Return [X, Y] of the center of cell containing provided text 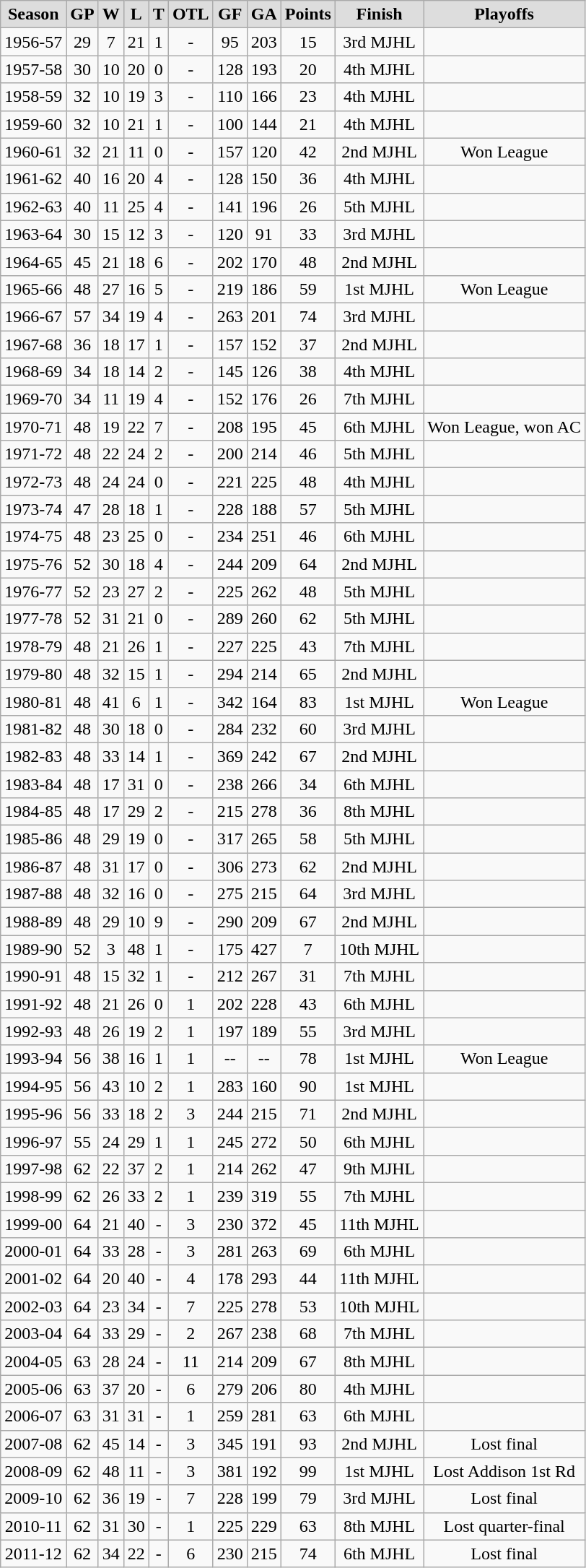
1963-64 [33, 234]
212 [229, 976]
1982-83 [33, 756]
44 [307, 1279]
T [159, 14]
12 [136, 234]
145 [229, 372]
290 [229, 922]
GF [229, 14]
272 [264, 1141]
345 [229, 1444]
90 [307, 1086]
193 [264, 69]
99 [307, 1471]
191 [264, 1444]
234 [229, 537]
372 [264, 1224]
Season [33, 14]
1993-94 [33, 1059]
283 [229, 1086]
1978-79 [33, 646]
69 [307, 1252]
206 [264, 1389]
1964-65 [33, 261]
273 [264, 867]
5 [159, 289]
1957-58 [33, 69]
275 [229, 894]
1968-69 [33, 372]
1985-86 [33, 839]
2004-05 [33, 1361]
41 [111, 701]
201 [264, 316]
100 [229, 124]
197 [229, 1031]
251 [264, 537]
203 [264, 42]
141 [229, 207]
189 [264, 1031]
1983-84 [33, 784]
1999-00 [33, 1224]
150 [264, 179]
2011-12 [33, 1554]
1961-62 [33, 179]
306 [229, 867]
1970-71 [33, 427]
1979-80 [33, 674]
266 [264, 784]
2005-06 [33, 1389]
1981-82 [33, 729]
80 [307, 1389]
1958-59 [33, 97]
279 [229, 1389]
196 [264, 207]
Finish [379, 14]
239 [229, 1196]
1960-61 [33, 152]
381 [229, 1471]
1977-78 [33, 619]
176 [264, 399]
79 [307, 1499]
2007-08 [33, 1444]
1965-66 [33, 289]
91 [264, 234]
1988-89 [33, 922]
294 [229, 674]
170 [264, 261]
284 [229, 729]
242 [264, 756]
1976-77 [33, 592]
Lost Addison 1st Rd [504, 1471]
2010-11 [33, 1526]
OTL [191, 14]
9th MJHL [379, 1169]
1974-75 [33, 537]
126 [264, 372]
2008-09 [33, 1471]
2003-04 [33, 1334]
1962-63 [33, 207]
1994-95 [33, 1086]
Won League, won AC [504, 427]
71 [307, 1114]
Lost quarter-final [504, 1526]
229 [264, 1526]
1992-93 [33, 1031]
200 [229, 454]
53 [307, 1307]
260 [264, 619]
265 [264, 839]
208 [229, 427]
GP [82, 14]
219 [229, 289]
9 [159, 922]
L [136, 14]
2009-10 [33, 1499]
Playoffs [504, 14]
50 [307, 1141]
199 [264, 1499]
1969-70 [33, 399]
65 [307, 674]
245 [229, 1141]
175 [229, 949]
58 [307, 839]
160 [264, 1086]
195 [264, 427]
1967-68 [33, 345]
95 [229, 42]
164 [264, 701]
1971-72 [33, 454]
144 [264, 124]
2002-03 [33, 1307]
166 [264, 97]
293 [264, 1279]
1973-74 [33, 509]
186 [264, 289]
83 [307, 701]
1972-73 [33, 482]
289 [229, 619]
W [111, 14]
188 [264, 509]
342 [229, 701]
2006-07 [33, 1416]
221 [229, 482]
317 [229, 839]
1990-91 [33, 976]
1959-60 [33, 124]
1997-98 [33, 1169]
1995-96 [33, 1114]
1998-99 [33, 1196]
1980-81 [33, 701]
227 [229, 646]
42 [307, 152]
1987-88 [33, 894]
Points [307, 14]
78 [307, 1059]
1989-90 [33, 949]
1984-85 [33, 812]
1975-76 [33, 564]
1996-97 [33, 1141]
GA [264, 14]
369 [229, 756]
259 [229, 1416]
1956-57 [33, 42]
192 [264, 1471]
60 [307, 729]
93 [307, 1444]
232 [264, 729]
319 [264, 1196]
427 [264, 949]
59 [307, 289]
110 [229, 97]
1991-92 [33, 1004]
2000-01 [33, 1252]
68 [307, 1334]
1966-67 [33, 316]
178 [229, 1279]
2001-02 [33, 1279]
1986-87 [33, 867]
